Search for the cell housing the specified text and yield its [x, y] center coordinate. 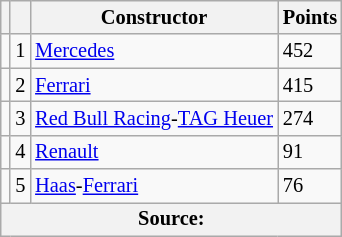
Mercedes [154, 51]
Renault [154, 152]
Red Bull Racing-TAG Heuer [154, 118]
Points [310, 17]
Source: [172, 219]
4 [20, 152]
Ferrari [154, 85]
1 [20, 51]
415 [310, 85]
274 [310, 118]
76 [310, 186]
Haas-Ferrari [154, 186]
5 [20, 186]
3 [20, 118]
Constructor [154, 17]
452 [310, 51]
2 [20, 85]
91 [310, 152]
